For the text-containing cell, return its midpoint in [x, y] coordinate format. 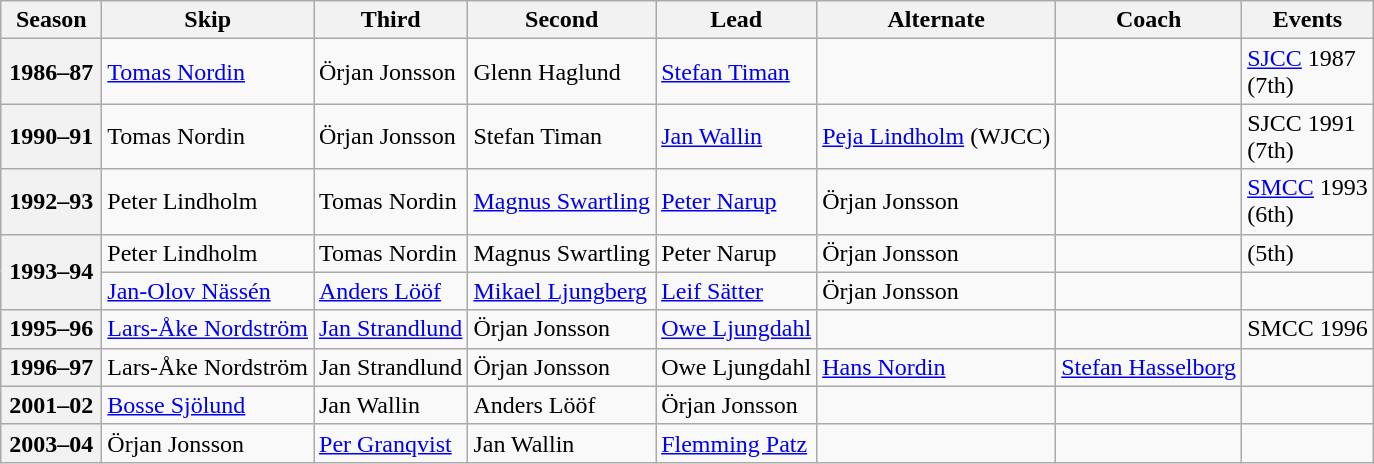
Alternate [936, 20]
Lead [736, 20]
SJCC 1991 (7th) [1308, 136]
Flemming Patz [736, 443]
1995–96 [52, 329]
Hans Nordin [936, 367]
Events [1308, 20]
Coach [1149, 20]
1996–97 [52, 367]
1986–87 [52, 72]
2003–04 [52, 443]
Bosse Sjölund [208, 405]
Mikael Ljungberg [562, 291]
Skip [208, 20]
SMCC 1993 (6th) [1308, 202]
1992–93 [52, 202]
Stefan Hasselborg [1149, 367]
Peja Lindholm (WJCC) [936, 136]
1990–91 [52, 136]
Jan-Olov Nässén [208, 291]
2001–02 [52, 405]
Second [562, 20]
Glenn Haglund [562, 72]
Season [52, 20]
Third [391, 20]
Per Granqvist [391, 443]
SMCC 1996 [1308, 329]
(5th) [1308, 253]
SJCC 1987 (7th) [1308, 72]
Leif Sätter [736, 291]
1993–94 [52, 272]
